Determine the (X, Y) coordinate at the center of the cell enclosing the given text.  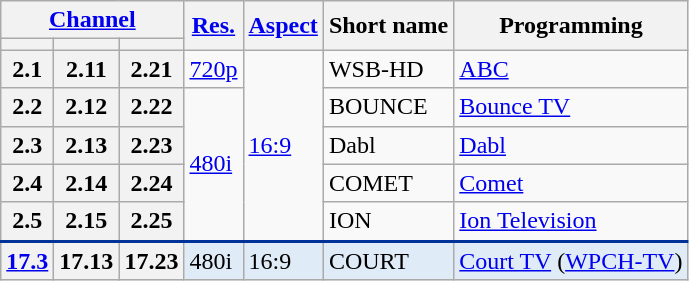
2.22 (152, 107)
17.13 (86, 260)
2.5 (28, 222)
COMET (388, 183)
2.15 (86, 222)
ABC (571, 69)
Aspect (283, 26)
2.11 (86, 69)
Short name (388, 26)
2.2 (28, 107)
2.13 (86, 145)
17.3 (28, 260)
Comet (571, 183)
Bounce TV (571, 107)
COURT (388, 260)
Court TV (WPCH-TV) (571, 260)
Channel (92, 20)
BOUNCE (388, 107)
2.21 (152, 69)
Res. (214, 26)
2.23 (152, 145)
2.3 (28, 145)
720p (214, 69)
2.1 (28, 69)
Programming (571, 26)
2.12 (86, 107)
WSB-HD (388, 69)
2.4 (28, 183)
2.24 (152, 183)
Ion Television (571, 222)
ION (388, 222)
2.14 (86, 183)
2.25 (152, 222)
17.23 (152, 260)
